Determine the [X, Y] coordinate at the center of the cell enclosing the given text.  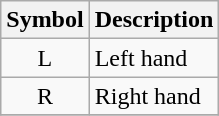
Left hand [154, 58]
Description [154, 20]
R [45, 96]
Symbol [45, 20]
Right hand [154, 96]
L [45, 58]
